Find where the given text appears and provide that cell's center as [X, Y] coordinate. 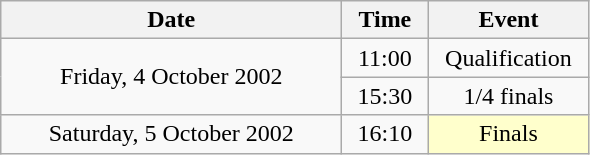
Finals [508, 134]
16:10 [385, 134]
Event [508, 20]
1/4 finals [508, 96]
11:00 [385, 58]
Time [385, 20]
Date [172, 20]
Qualification [508, 58]
Saturday, 5 October 2002 [172, 134]
15:30 [385, 96]
Friday, 4 October 2002 [172, 77]
